Scan for the cell matching the given text and deliver its [x, y] coordinate at center. 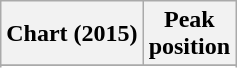
Peakposition [189, 34]
Chart (2015) [72, 34]
